Extract the (x, y) coordinate from the center of the cell holding the provided text.  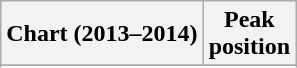
Peakposition (249, 34)
Chart (2013–2014) (102, 34)
